Scan for the cell matching the given text and deliver its (x, y) coordinate at center. 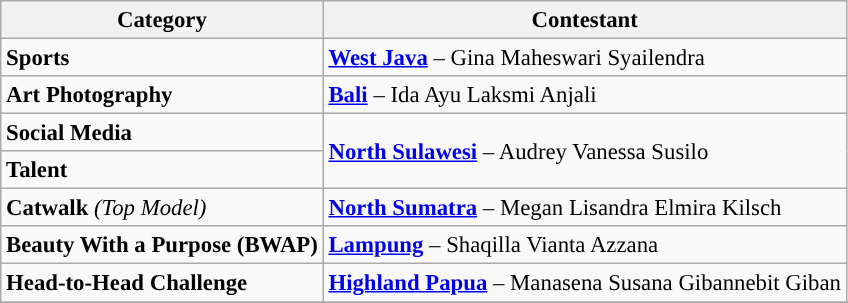
Beauty With a Purpose (BWAP) (162, 245)
Bali – Ida Ayu Laksmi Anjali (584, 95)
Sports (162, 58)
Contestant (584, 20)
Art Photography (162, 95)
Catwalk (Top Model) (162, 208)
Social Media (162, 133)
West Java – Gina Maheswari Syailendra (584, 58)
Head-to-Head Challenge (162, 283)
Highland Papua – Manasena Susana Gibannebit Giban (584, 283)
Lampung – Shaqilla Vianta Azzana (584, 245)
North Sumatra – Megan Lisandra Elmira Kilsch (584, 208)
North Sulawesi – Audrey Vanessa Susilo (584, 152)
Talent (162, 170)
Category (162, 20)
